Provide the [x, y] coordinate of the cell's center where the given text is located.  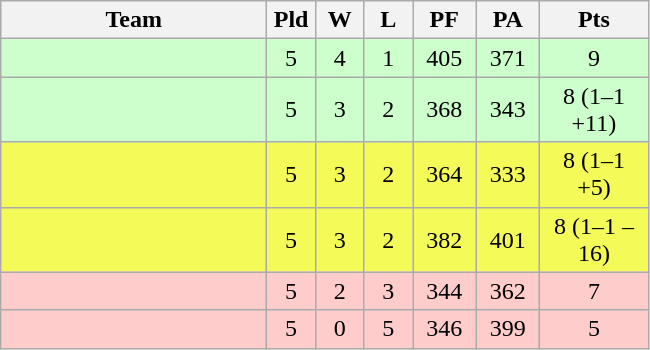
8 (1–1 –16) [594, 240]
346 [444, 329]
344 [444, 291]
333 [508, 174]
364 [444, 174]
0 [340, 329]
343 [508, 110]
Team [134, 20]
W [340, 20]
368 [444, 110]
Pld [292, 20]
8 (1–1 +11) [594, 110]
4 [340, 58]
371 [508, 58]
401 [508, 240]
8 (1–1 +5) [594, 174]
Pts [594, 20]
405 [444, 58]
1 [388, 58]
PF [444, 20]
9 [594, 58]
362 [508, 291]
7 [594, 291]
382 [444, 240]
399 [508, 329]
PA [508, 20]
L [388, 20]
